For the text-containing cell, return its midpoint in (x, y) coordinate format. 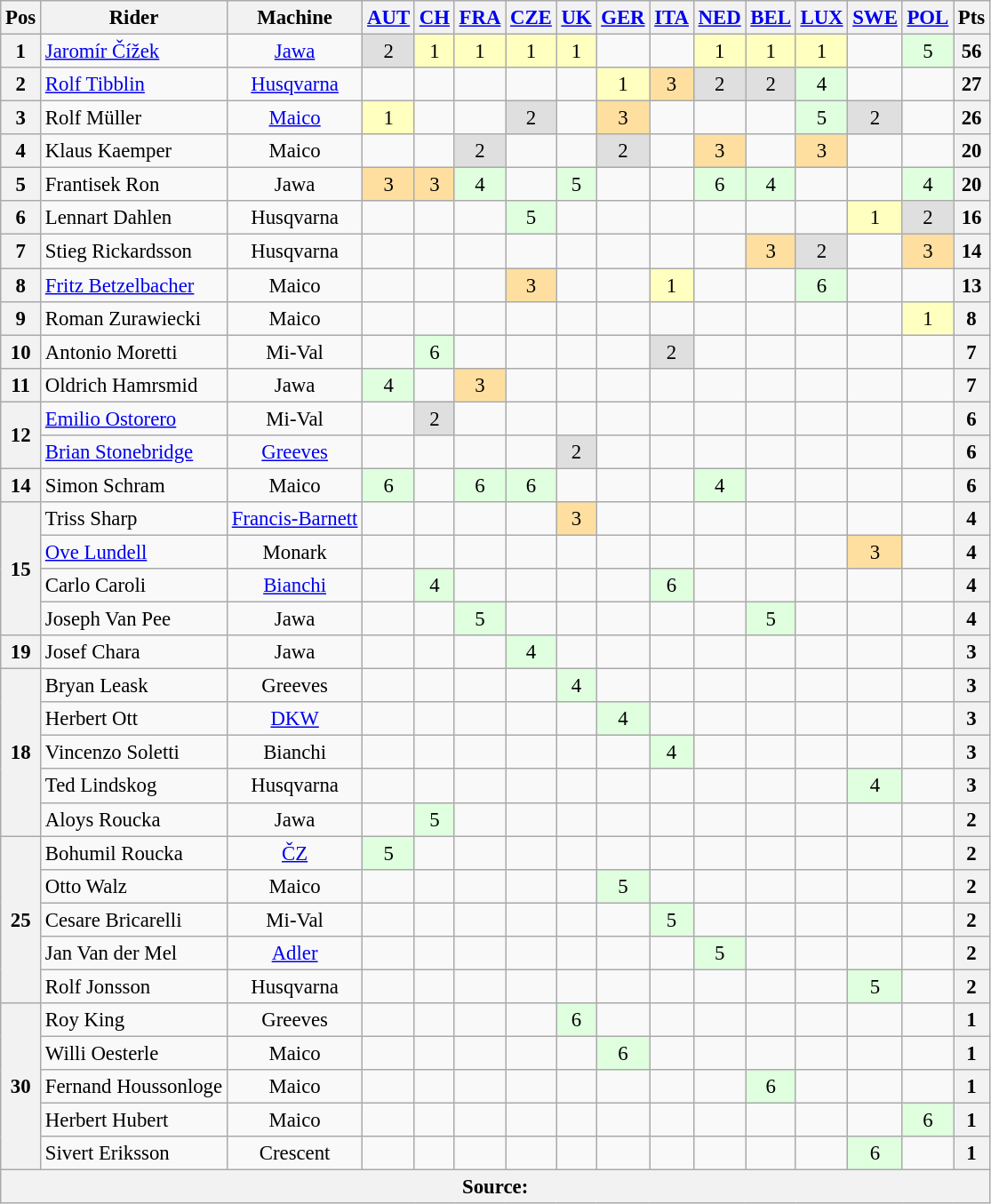
CZE (531, 18)
Willi Oesterle (134, 1053)
Aloys Roucka (134, 819)
CH (434, 18)
Simon Schram (134, 485)
Herbert Ott (134, 719)
Herbert Hubert (134, 1120)
Bohumil Roucka (134, 853)
Machine (294, 18)
56 (972, 52)
LUX (821, 18)
AUT (389, 18)
Pts (972, 18)
Rolf Jonsson (134, 986)
27 (972, 84)
Rolf Tibblin (134, 84)
Roman Zurawiecki (134, 318)
Frantisek Ron (134, 185)
FRA (480, 18)
Lennart Dahlen (134, 218)
GER (623, 18)
Josef Chara (134, 652)
Roy King (134, 1020)
Francis-Barnett (294, 519)
10 (21, 352)
Stieg Rickardsson (134, 251)
Jaromír Čížek (134, 52)
16 (972, 218)
Crescent (294, 1153)
Triss Sharp (134, 519)
Vincenzo Soletti (134, 753)
Fernand Houssonloge (134, 1087)
25 (21, 920)
Monark (294, 552)
Bryan Leask (134, 686)
12 (21, 435)
Joseph Van Pee (134, 619)
Brian Stonebridge (134, 452)
Sivert Eriksson (134, 1153)
18 (21, 753)
Ove Lundell (134, 552)
DKW (294, 719)
26 (972, 118)
Otto Walz (134, 886)
Rider (134, 18)
19 (21, 652)
Cesare Bricarelli (134, 920)
Pos (21, 18)
Emilio Ostorero (134, 419)
Klaus Kaemper (134, 151)
UK (576, 18)
Adler (294, 953)
SWE (875, 18)
BEL (771, 18)
9 (21, 318)
Rolf Müller (134, 118)
11 (21, 385)
NED (720, 18)
15 (21, 569)
Antonio Moretti (134, 352)
Fritz Betzelbacher (134, 285)
13 (972, 285)
ITA (672, 18)
ČZ (294, 853)
POL (928, 18)
Oldrich Hamrsmid (134, 385)
Jan Van der Mel (134, 953)
30 (21, 1087)
Ted Lindskog (134, 786)
Source: (496, 1187)
Carlo Caroli (134, 586)
